Scan for the cell matching the given text and deliver its [X, Y] coordinate at center. 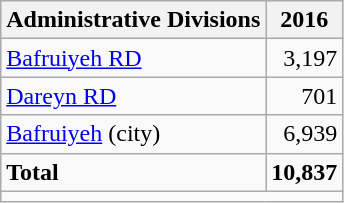
Total [134, 172]
3,197 [304, 58]
Bafruiyeh (city) [134, 134]
Bafruiyeh RD [134, 58]
6,939 [304, 134]
2016 [304, 20]
Dareyn RD [134, 96]
701 [304, 96]
Administrative Divisions [134, 20]
10,837 [304, 172]
